Capture the cell that displays the provided text and extract its [x, y] central coordinate. 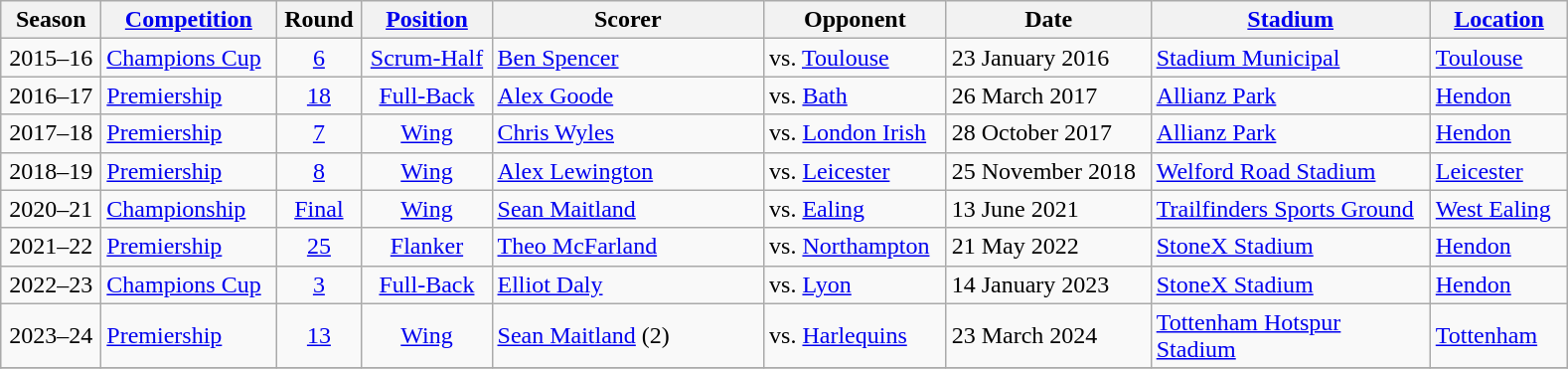
Toulouse [1498, 58]
vs. Ealing [856, 209]
2015–16 [52, 58]
Flanker [427, 247]
vs. Bath [856, 95]
Stadium Municipal [1290, 58]
vs. Lyon [856, 284]
Welford Road Stadium [1290, 171]
Sean Maitland [628, 209]
Position [427, 20]
21 May 2022 [1048, 247]
Season [52, 20]
West Ealing [1498, 209]
25 November 2018 [1048, 171]
13 June 2021 [1048, 209]
2023–24 [52, 336]
Location [1498, 20]
Trailfinders Sports Ground [1290, 209]
vs. London Irish [856, 133]
Championship [189, 209]
Opponent [856, 20]
Alex Goode [628, 95]
14 January 2023 [1048, 284]
7 [319, 133]
Alex Lewington [628, 171]
8 [319, 171]
26 March 2017 [1048, 95]
2020–21 [52, 209]
vs. Northampton [856, 247]
Competition [189, 20]
25 [319, 247]
2018–19 [52, 171]
vs. Harlequins [856, 336]
Leicester [1498, 171]
2016–17 [52, 95]
3 [319, 284]
13 [319, 336]
Scrum-Half [427, 58]
Sean Maitland (2) [628, 336]
28 October 2017 [1048, 133]
6 [319, 58]
Ben Spencer [628, 58]
23 March 2024 [1048, 336]
2022–23 [52, 284]
vs. Toulouse [856, 58]
Elliot Daly [628, 284]
2021–22 [52, 247]
Final [319, 209]
Scorer [628, 20]
2017–18 [52, 133]
23 January 2016 [1048, 58]
Chris Wyles [628, 133]
Stadium [1290, 20]
18 [319, 95]
Tottenham [1498, 336]
Tottenham Hotspur Stadium [1290, 336]
Round [319, 20]
vs. Leicester [856, 171]
Date [1048, 20]
Theo McFarland [628, 247]
